Provide the (X, Y) coordinate of the cell's center where the given text is located.  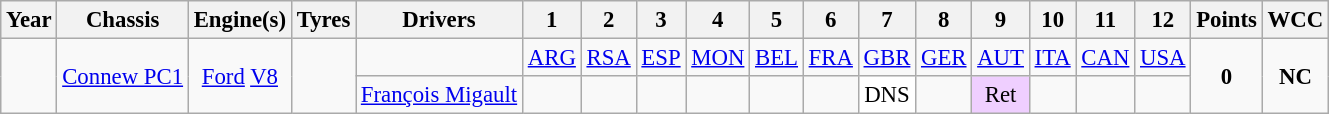
Points (1226, 20)
8 (944, 20)
Engine(s) (240, 20)
BEL (777, 58)
Drivers (440, 20)
3 (661, 20)
4 (718, 20)
12 (1163, 20)
7 (886, 20)
GBR (886, 58)
AUT (1000, 58)
NC (1295, 76)
Tyres (323, 20)
2 (608, 20)
USA (1163, 58)
François Migault (440, 95)
Ford V8 (240, 76)
11 (1106, 20)
ITA (1052, 58)
0 (1226, 76)
MON (718, 58)
GER (944, 58)
6 (830, 20)
Chassis (122, 20)
WCC (1295, 20)
Ret (1000, 95)
CAN (1106, 58)
1 (552, 20)
5 (777, 20)
FRA (830, 58)
ESP (661, 58)
DNS (886, 95)
9 (1000, 20)
RSA (608, 58)
Connew PC1 (122, 76)
ARG (552, 58)
10 (1052, 20)
Year (29, 20)
